Scan for the cell matching the given text and deliver its (x, y) coordinate at center. 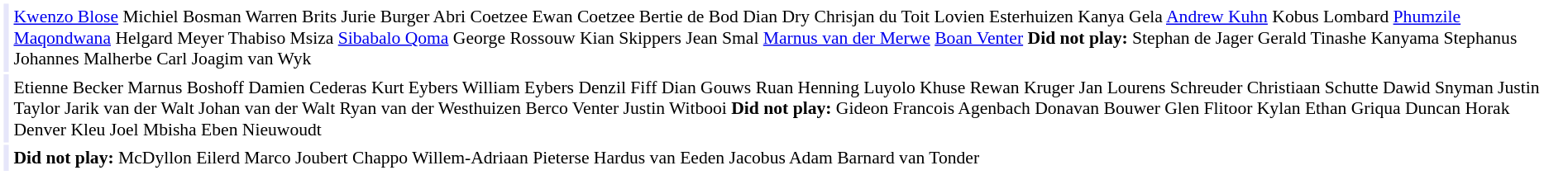
Did not play: McDyllon Eilerd Marco Joubert Chappo Willem-Adriaan Pieterse Hardus van Eeden Jacobus Adam Barnard van Tonder (788, 158)
